Search for the cell housing the specified text and yield its [X, Y] center coordinate. 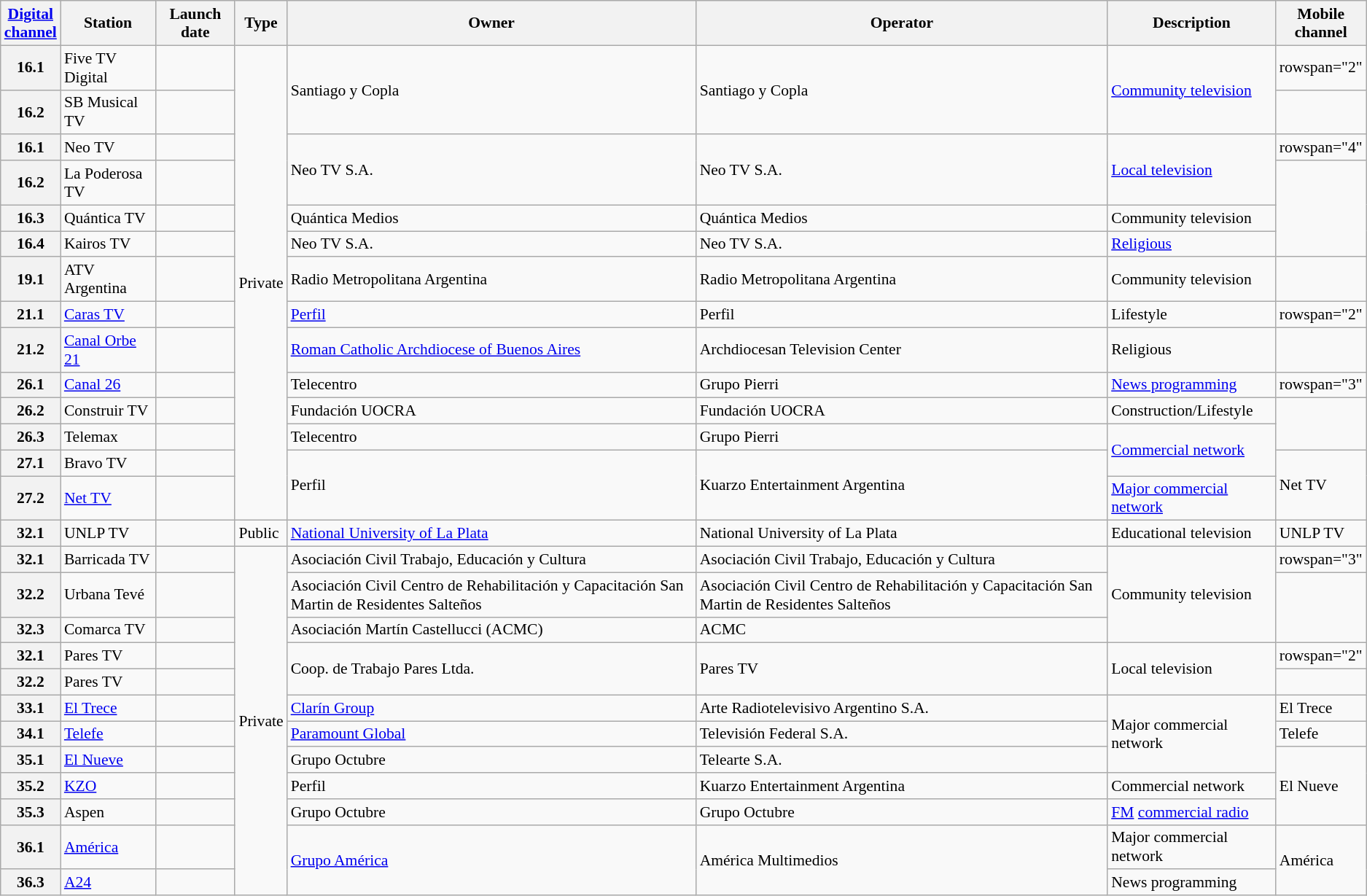
Neo TV [108, 148]
Launch date [195, 23]
Roman Catholic Archdiocese of Buenos Aires [491, 350]
Asociación Martín Castellucci (ACMC) [491, 630]
Arte Radiotelevisivo Argentino S.A. [903, 708]
Televisión Federal S.A. [903, 734]
Digitalchannel [31, 23]
Kairos TV [108, 244]
Quántica TV [108, 218]
Bravo TV [108, 463]
Comarca TV [108, 630]
Barricada TV [108, 560]
Paramount Global [491, 734]
Telearte S.A. [903, 760]
Construction/Lifestyle [1191, 411]
ACMC [903, 630]
Station [108, 23]
32.3 [31, 630]
Mobilechannel [1321, 23]
19.1 [31, 280]
Aspen [108, 812]
Operator [903, 23]
21.2 [31, 350]
SB Musical TV [108, 112]
Coop. de Trabajo Pares Ltda. [491, 669]
Clarín Group [491, 708]
Public [261, 534]
36.3 [31, 883]
16.4 [31, 244]
Telemax [108, 437]
ATV Argentina [108, 280]
34.1 [31, 734]
Canal Orbe 21 [108, 350]
Archdiocesan Television Center [903, 350]
33.1 [31, 708]
27.2 [31, 499]
35.3 [31, 812]
Caras TV [108, 315]
26.3 [31, 437]
35.1 [31, 760]
rowspan="4" [1321, 148]
Owner [491, 23]
36.1 [31, 847]
16.3 [31, 218]
27.1 [31, 463]
Five TV Digital [108, 67]
Grupo América [491, 860]
Urbana Tevé [108, 595]
Canal 26 [108, 385]
35.2 [31, 786]
Description [1191, 23]
26.1 [31, 385]
Educational television [1191, 534]
La Poderosa TV [108, 182]
Type [261, 23]
Construir TV [108, 411]
21.1 [31, 315]
América Multimedios [903, 860]
26.2 [31, 411]
KZO [108, 786]
A24 [108, 883]
FM commercial radio [1191, 812]
Lifestyle [1191, 315]
